Scan for the cell matching the given text and deliver its (X, Y) coordinate at center. 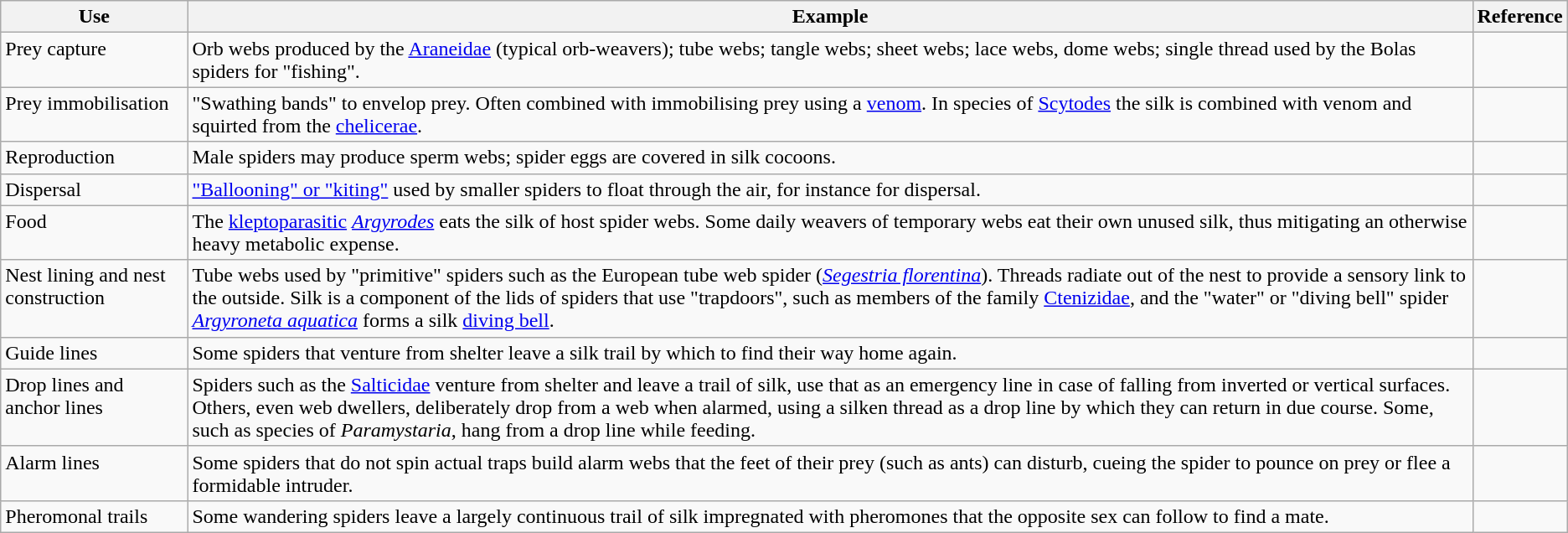
Nest lining and nest construction (94, 298)
Use (94, 17)
Reference (1519, 17)
Guide lines (94, 353)
Prey immobilisation (94, 114)
Drop lines and anchor lines (94, 407)
Male spiders may produce sperm webs; spider eggs are covered in silk cocoons. (830, 158)
Reproduction (94, 158)
Food (94, 233)
Example (830, 17)
Alarm lines (94, 473)
Some spiders that venture from shelter leave a silk trail by which to find their way home again. (830, 353)
Some wandering spiders leave a largely continuous trail of silk impregnated with pheromones that the opposite sex can follow to find a mate. (830, 516)
Prey capture (94, 60)
Dispersal (94, 189)
Pheromonal trails (94, 516)
"Ballooning" or "kiting" used by smaller spiders to float through the air, for instance for dispersal. (830, 189)
